Capture the cell that displays the provided text and extract its [X, Y] central coordinate. 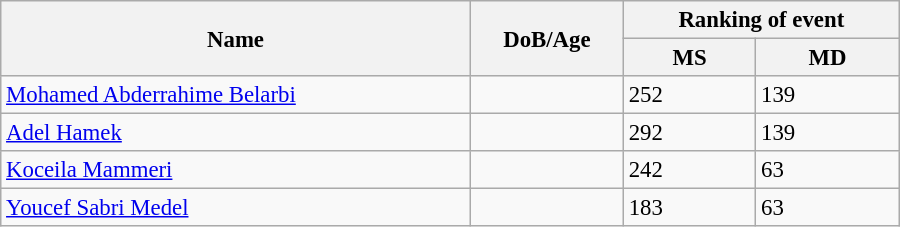
Name [236, 38]
292 [689, 133]
252 [689, 95]
183 [689, 208]
MD [828, 58]
Koceila Mammeri [236, 170]
Adel Hamek [236, 133]
242 [689, 170]
Youcef Sabri Medel [236, 208]
DoB/Age [546, 38]
MS [689, 58]
Mohamed Abderrahime Belarbi [236, 95]
Ranking of event [761, 20]
